Return [X, Y] of the center of cell containing provided text 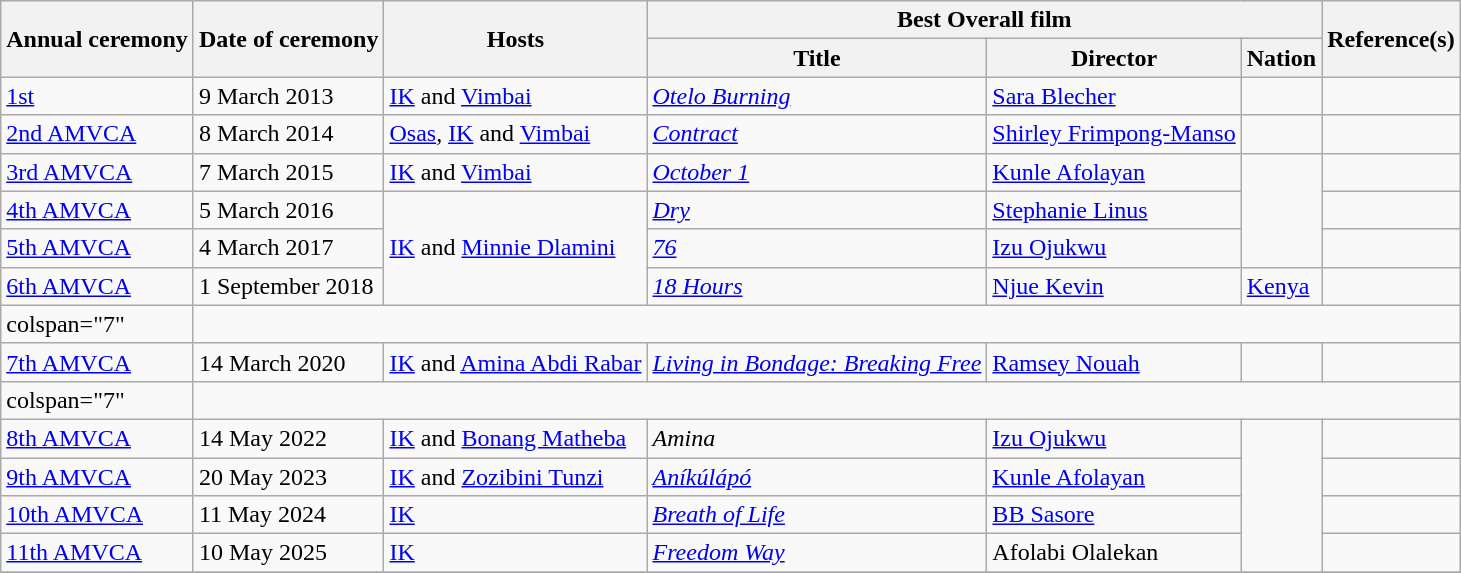
8 March 2014 [288, 134]
7 March 2015 [288, 172]
9 March 2013 [288, 96]
6th AMVCA [98, 286]
Ramsey Nouah [1114, 362]
Director [1114, 58]
4 March 2017 [288, 248]
IK and Zozibini Tunzi [516, 477]
Nation [1281, 58]
20 May 2023 [288, 477]
1 September 2018 [288, 286]
Best Overall film [984, 20]
Stephanie Linus [1114, 210]
3rd AMVCA [98, 172]
IK and Minnie Dlamini [516, 248]
Sara Blecher [1114, 96]
Annual ceremony [98, 39]
Shirley Frimpong-Manso [1114, 134]
Living in Bondage: Breaking Free [817, 362]
14 March 2020 [288, 362]
10th AMVCA [98, 515]
14 May 2022 [288, 438]
Contract [817, 134]
7th AMVCA [98, 362]
Otelo Burning [817, 96]
October 1 [817, 172]
4th AMVCA [98, 210]
IK and Bonang Matheba [516, 438]
Kenya [1281, 286]
11th AMVCA [98, 553]
9th AMVCA [98, 477]
BB Sasore [1114, 515]
Freedom Way [817, 553]
Breath of Life [817, 515]
18 Hours [817, 286]
76 [817, 248]
Amina [817, 438]
5 March 2016 [288, 210]
1st [98, 96]
10 May 2025 [288, 553]
Aníkúlápó [817, 477]
Dry [817, 210]
Date of ceremony [288, 39]
11 May 2024 [288, 515]
8th AMVCA [98, 438]
Hosts [516, 39]
Reference(s) [1392, 39]
2nd AMVCA [98, 134]
Afolabi Olalekan [1114, 553]
IK and Amina Abdi Rabar [516, 362]
Osas, IK and Vimbai [516, 134]
Title [817, 58]
Njue Kevin [1114, 286]
5th AMVCA [98, 248]
